For the text-containing cell, return its midpoint in [x, y] coordinate format. 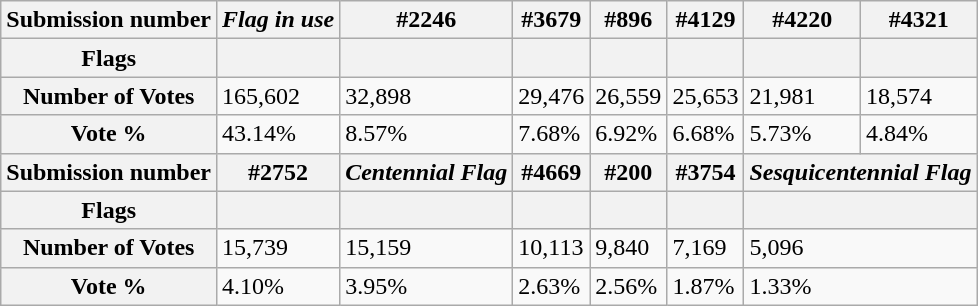
43.14% [278, 134]
10,113 [552, 248]
#3679 [552, 20]
Sesquicentennial Flag [860, 172]
8.57% [426, 134]
Centennial Flag [426, 172]
Flag in use [278, 20]
#4669 [552, 172]
21,981 [802, 96]
5,096 [860, 248]
#200 [628, 172]
1.33% [860, 286]
15,739 [278, 248]
32,898 [426, 96]
15,159 [426, 248]
#3754 [706, 172]
#2246 [426, 20]
4.84% [920, 134]
9,840 [628, 248]
2.56% [628, 286]
29,476 [552, 96]
18,574 [920, 96]
#2752 [278, 172]
165,602 [278, 96]
6.92% [628, 134]
7.68% [552, 134]
25,653 [706, 96]
4.10% [278, 286]
3.95% [426, 286]
5.73% [802, 134]
#896 [628, 20]
7,169 [706, 248]
#4321 [920, 20]
#4129 [706, 20]
26,559 [628, 96]
2.63% [552, 286]
1.87% [706, 286]
6.68% [706, 134]
#4220 [802, 20]
